Locate the cell with the specified text and output its (x, y) center coordinate. 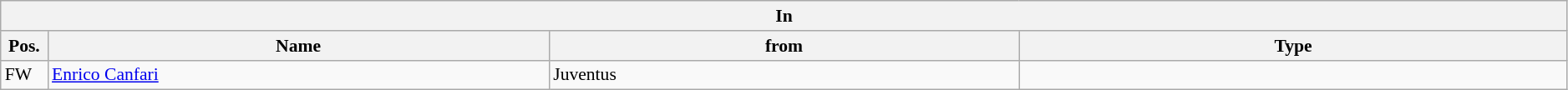
from (784, 46)
Enrico Canfari (298, 75)
Pos. (24, 46)
Juventus (784, 75)
Name (298, 46)
In (784, 16)
Type (1293, 46)
FW (24, 75)
